Return [X, Y] of the center of cell containing provided text 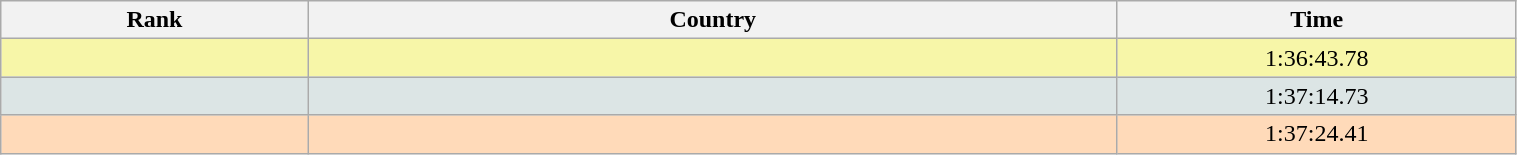
1:37:14.73 [1316, 96]
Time [1316, 20]
Rank [154, 20]
1:37:24.41 [1316, 134]
1:36:43.78 [1316, 58]
Country [712, 20]
